Find where the given text appears and provide that cell's center as [x, y] coordinate. 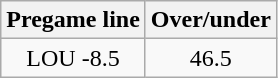
Over/under [210, 20]
Pregame line [74, 20]
46.5 [210, 58]
LOU -8.5 [74, 58]
